Extract the (x, y) coordinate from the center of the cell holding the provided text.  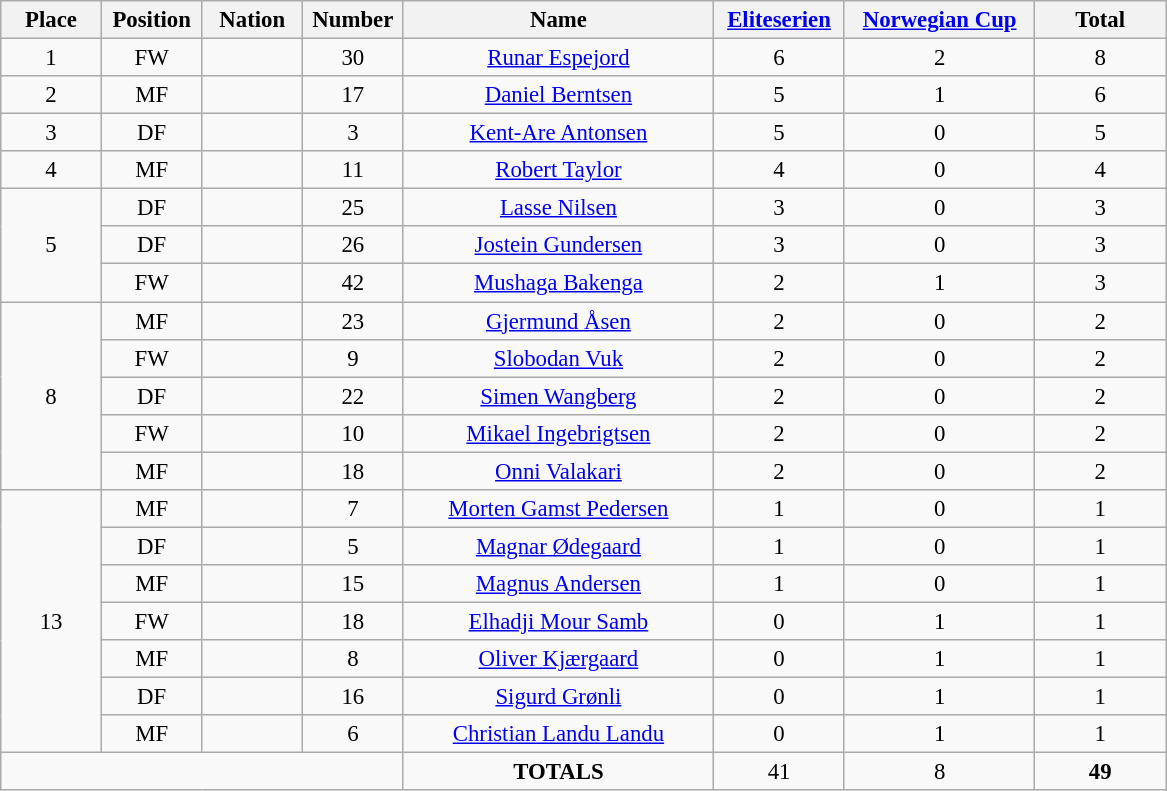
16 (354, 697)
Magnus Andersen (558, 584)
Eliteserien (780, 20)
26 (354, 245)
Place (52, 20)
30 (354, 58)
Mikael Ingebrigtsen (558, 433)
9 (354, 358)
Magnar Ødegaard (558, 546)
22 (354, 396)
Total (1100, 20)
10 (354, 433)
25 (354, 208)
17 (354, 95)
Oliver Kjærgaard (558, 659)
Christian Landu Landu (558, 734)
Gjermund Åsen (558, 321)
Slobodan Vuk (558, 358)
Nation (252, 20)
Runar Espejord (558, 58)
Sigurd Grønli (558, 697)
Norwegian Cup (940, 20)
42 (354, 283)
7 (354, 509)
11 (354, 170)
Onni Valakari (558, 471)
TOTALS (558, 772)
Simen Wangberg (558, 396)
Daniel Berntsen (558, 95)
Number (354, 20)
Robert Taylor (558, 170)
Kent-Are Antonsen (558, 133)
15 (354, 584)
41 (780, 772)
Position (152, 20)
23 (354, 321)
Lasse Nilsen (558, 208)
49 (1100, 772)
Elhadji Mour Samb (558, 621)
Mushaga Bakenga (558, 283)
13 (52, 622)
Jostein Gundersen (558, 245)
Name (558, 20)
Morten Gamst Pedersen (558, 509)
